Return (X, Y) of the center of cell containing provided text 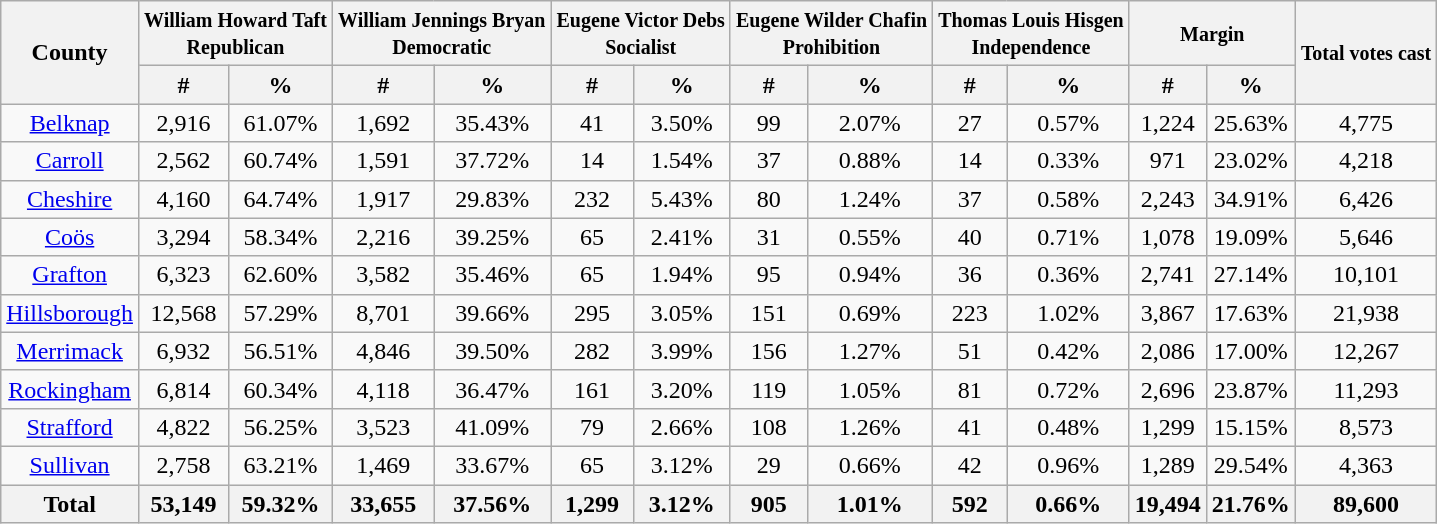
31 (768, 237)
Hillsborough (70, 313)
Sullivan (70, 465)
15.15% (1250, 427)
971 (1168, 161)
0.48% (1068, 427)
County (70, 52)
5.43% (682, 199)
59.32% (280, 503)
29.83% (492, 199)
0.71% (1068, 237)
4,160 (183, 199)
0.33% (1068, 161)
1.05% (870, 389)
2.07% (870, 123)
1.26% (870, 427)
2,916 (183, 123)
27.14% (1250, 275)
61.07% (280, 123)
2.41% (682, 237)
19,494 (1168, 503)
56.51% (280, 351)
60.34% (280, 389)
1,289 (1168, 465)
19.09% (1250, 237)
4,822 (183, 427)
3.05% (682, 313)
Total votes cast (1366, 52)
1,469 (382, 465)
17.00% (1250, 351)
0.96% (1068, 465)
0.72% (1068, 389)
1.54% (682, 161)
4,218 (1366, 161)
Rockingham (70, 389)
36.47% (492, 389)
Eugene Victor DebsSocialist (641, 34)
156 (768, 351)
3,582 (382, 275)
27 (970, 123)
3,867 (1168, 313)
36 (970, 275)
29.54% (1250, 465)
0.42% (1068, 351)
1,917 (382, 199)
Carroll (70, 161)
17.63% (1250, 313)
57.29% (280, 313)
905 (768, 503)
0.88% (870, 161)
4,118 (382, 389)
Belknap (70, 123)
34.91% (1250, 199)
Total (70, 503)
11,293 (1366, 389)
Merrimack (70, 351)
Cheshire (70, 199)
Coös (70, 237)
2,562 (183, 161)
37.72% (492, 161)
56.25% (280, 427)
282 (592, 351)
39.66% (492, 313)
6,323 (183, 275)
53,149 (183, 503)
119 (768, 389)
1,224 (1168, 123)
80 (768, 199)
81 (970, 389)
161 (592, 389)
51 (970, 351)
40 (970, 237)
2.66% (682, 427)
0.36% (1068, 275)
35.46% (492, 275)
95 (768, 275)
60.74% (280, 161)
12,568 (183, 313)
William Howard TaftRepublican (235, 34)
63.21% (280, 465)
29 (768, 465)
2,758 (183, 465)
3,294 (183, 237)
1.02% (1068, 313)
23.02% (1250, 161)
21.76% (1250, 503)
232 (592, 199)
64.74% (280, 199)
21,938 (1366, 313)
12,267 (1366, 351)
1,692 (382, 123)
108 (768, 427)
4,846 (382, 351)
41.09% (492, 427)
592 (970, 503)
1.01% (870, 503)
33,655 (382, 503)
6,932 (183, 351)
5,646 (1366, 237)
35.43% (492, 123)
39.50% (492, 351)
William Jennings BryanDemocratic (441, 34)
99 (768, 123)
4,363 (1366, 465)
6,426 (1366, 199)
37.56% (492, 503)
62.60% (280, 275)
1.94% (682, 275)
0.69% (870, 313)
151 (768, 313)
2,243 (1168, 199)
Eugene Wilder ChafinProhibition (831, 34)
2,741 (1168, 275)
58.34% (280, 237)
1,078 (1168, 237)
39.25% (492, 237)
23.87% (1250, 389)
223 (970, 313)
33.67% (492, 465)
6,814 (183, 389)
0.55% (870, 237)
3.50% (682, 123)
42 (970, 465)
Thomas Louis HisgenIndependence (1032, 34)
8,701 (382, 313)
0.58% (1068, 199)
2,216 (382, 237)
2,696 (1168, 389)
2,086 (1168, 351)
10,101 (1366, 275)
8,573 (1366, 427)
0.57% (1068, 123)
89,600 (1366, 503)
3,523 (382, 427)
25.63% (1250, 123)
1.27% (870, 351)
3.20% (682, 389)
1,591 (382, 161)
Strafford (70, 427)
3.99% (682, 351)
Grafton (70, 275)
4,775 (1366, 123)
Margin (1212, 34)
0.94% (870, 275)
1.24% (870, 199)
79 (592, 427)
295 (592, 313)
